Find where the given text appears and provide that cell's center as [x, y] coordinate. 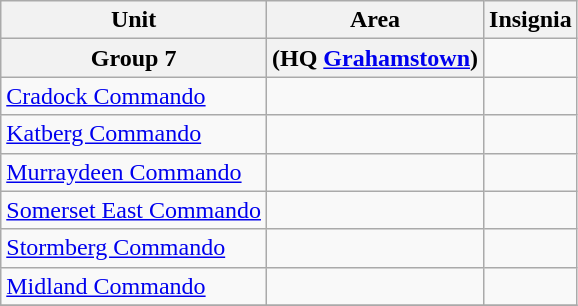
Group 7 [134, 58]
Midland Commando [134, 286]
Katberg Commando [134, 134]
Murraydeen Commando [134, 172]
Cradock Commando [134, 96]
Unit [134, 20]
Somerset East Commando [134, 210]
(HQ Grahamstown) [374, 58]
Insignia [531, 20]
Area [374, 20]
Stormberg Commando [134, 248]
